Return the [x, y] coordinate for the center point of the cell that contains the specified text.  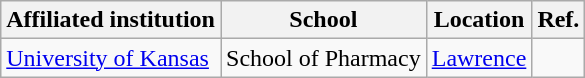
Affiliated institution [111, 20]
Ref. [558, 20]
University of Kansas [111, 58]
Lawrence [479, 58]
Location [479, 20]
School [323, 20]
School of Pharmacy [323, 58]
